Provide the (X, Y) coordinate of the cell's center where the given text is located.  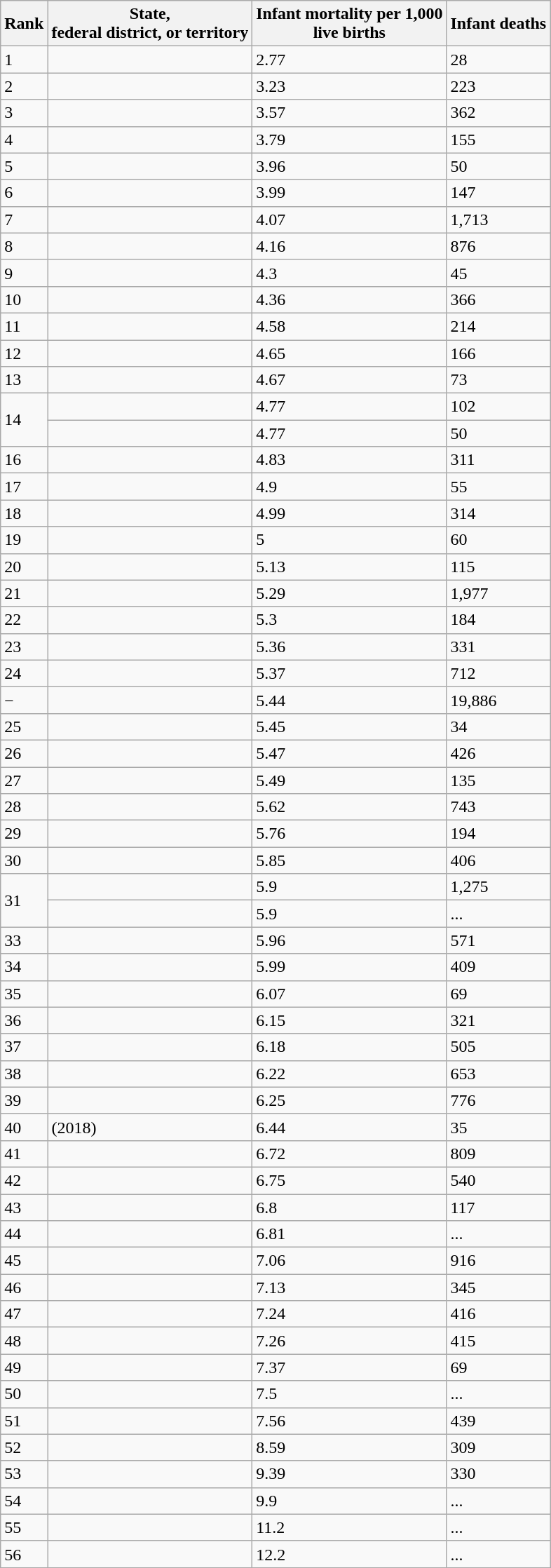
12 (24, 353)
5.13 (349, 567)
321 (498, 1020)
11 (24, 326)
7 (24, 219)
1,977 (498, 593)
540 (498, 1180)
7.24 (349, 1314)
Rank (24, 24)
7.06 (349, 1261)
155 (498, 140)
415 (498, 1341)
9 (24, 273)
49 (24, 1367)
4.99 (349, 513)
22 (24, 620)
− (24, 700)
776 (498, 1100)
6.25 (349, 1100)
30 (24, 860)
13 (24, 380)
309 (498, 1447)
117 (498, 1207)
916 (498, 1261)
42 (24, 1180)
38 (24, 1074)
7.56 (349, 1421)
3.23 (349, 86)
5.96 (349, 940)
194 (498, 834)
809 (498, 1154)
6.15 (349, 1020)
6 (24, 193)
3.99 (349, 193)
8 (24, 246)
44 (24, 1234)
331 (498, 647)
4.07 (349, 219)
37 (24, 1047)
4.9 (349, 487)
73 (498, 380)
6.8 (349, 1207)
409 (498, 967)
5.3 (349, 620)
6.22 (349, 1074)
39 (24, 1100)
3.96 (349, 166)
16 (24, 460)
345 (498, 1287)
State,federal district, or territory (150, 24)
6.07 (349, 994)
33 (24, 940)
53 (24, 1474)
184 (498, 620)
56 (24, 1554)
4.65 (349, 353)
311 (498, 460)
4.3 (349, 273)
166 (498, 353)
5.36 (349, 647)
47 (24, 1314)
135 (498, 780)
653 (498, 1074)
46 (24, 1287)
36 (24, 1020)
19 (24, 540)
4.67 (349, 380)
3.79 (349, 140)
24 (24, 673)
52 (24, 1447)
115 (498, 567)
406 (498, 860)
426 (498, 753)
743 (498, 807)
4.36 (349, 299)
19,886 (498, 700)
21 (24, 593)
7.5 (349, 1394)
12.2 (349, 1554)
8.59 (349, 1447)
5.76 (349, 834)
712 (498, 673)
(2018) (150, 1127)
314 (498, 513)
43 (24, 1207)
5.47 (349, 753)
5.99 (349, 967)
416 (498, 1314)
5.85 (349, 860)
27 (24, 780)
1,713 (498, 219)
26 (24, 753)
2.77 (349, 60)
3.57 (349, 113)
41 (24, 1154)
147 (498, 193)
48 (24, 1341)
23 (24, 647)
5.49 (349, 780)
5.62 (349, 807)
571 (498, 940)
214 (498, 326)
102 (498, 407)
51 (24, 1421)
10 (24, 299)
Infant deaths (498, 24)
6.81 (349, 1234)
60 (498, 540)
7.26 (349, 1341)
9.39 (349, 1474)
29 (24, 834)
2 (24, 86)
17 (24, 487)
876 (498, 246)
5.44 (349, 700)
5.45 (349, 726)
18 (24, 513)
11.2 (349, 1527)
9.9 (349, 1501)
5.29 (349, 593)
7.13 (349, 1287)
223 (498, 86)
31 (24, 900)
1 (24, 60)
6.18 (349, 1047)
366 (498, 299)
25 (24, 726)
20 (24, 567)
4.16 (349, 246)
40 (24, 1127)
6.75 (349, 1180)
4.83 (349, 460)
4.58 (349, 326)
7.37 (349, 1367)
330 (498, 1474)
6.44 (349, 1127)
Infant mortality per 1,000live births (349, 24)
54 (24, 1501)
1,275 (498, 887)
4 (24, 140)
439 (498, 1421)
362 (498, 113)
5.37 (349, 673)
3 (24, 113)
6.72 (349, 1154)
14 (24, 420)
505 (498, 1047)
